Pinpoint the cell where the given text exists, returning its (X, Y) midpoint coordinate. 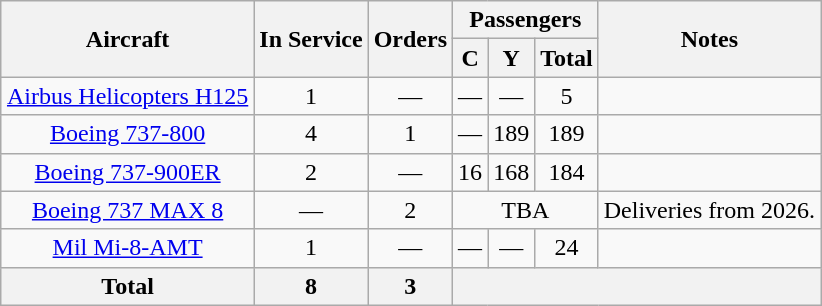
Boeing 737-900ER (127, 172)
Deliveries from 2026. (709, 210)
Airbus Helicopters H125 (127, 96)
Notes (709, 39)
168 (512, 172)
5 (567, 96)
Boeing 737 MAX 8 (127, 210)
Orders (410, 39)
Passengers (526, 20)
TBA (526, 210)
3 (410, 286)
184 (567, 172)
24 (567, 248)
16 (470, 172)
C (470, 58)
Aircraft (127, 39)
4 (311, 134)
Mil Mi-8-AMT (127, 248)
In Service (311, 39)
8 (311, 286)
Boeing 737-800 (127, 134)
Y (512, 58)
